Return [X, Y] of the center of cell containing provided text 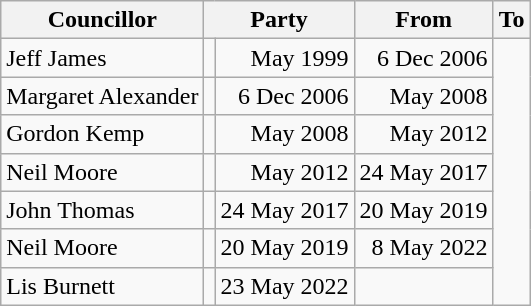
8 May 2022 [424, 248]
John Thomas [102, 210]
Margaret Alexander [102, 96]
To [512, 20]
23 May 2022 [284, 286]
From [424, 20]
May 1999 [284, 58]
Jeff James [102, 58]
Gordon Kemp [102, 134]
Councillor [102, 20]
Lis Burnett [102, 286]
Party [279, 20]
